Output the [x, y] coordinate of the center of the cell containing the given text.  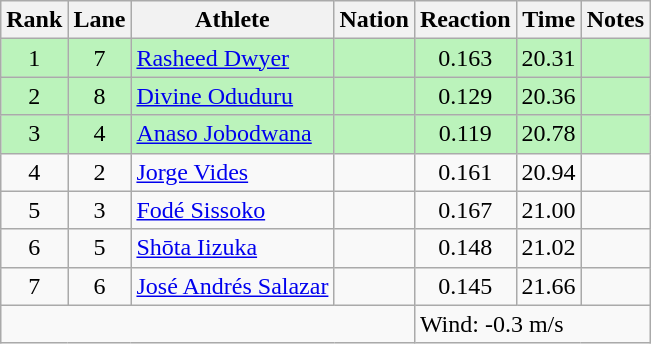
0.161 [465, 172]
0.129 [465, 96]
0.119 [465, 134]
Fodé Sissoko [232, 210]
0.148 [465, 248]
21.00 [548, 210]
Jorge Vides [232, 172]
1 [34, 58]
20.78 [548, 134]
Anaso Jobodwana [232, 134]
Wind: -0.3 m/s [532, 324]
21.66 [548, 286]
20.31 [548, 58]
Shōta Iizuka [232, 248]
0.163 [465, 58]
Lane [100, 20]
Rank [34, 20]
Reaction [465, 20]
Athlete [232, 20]
Rasheed Dwyer [232, 58]
Divine Oduduru [232, 96]
Nation [374, 20]
0.167 [465, 210]
Time [548, 20]
Notes [615, 20]
20.36 [548, 96]
8 [100, 96]
20.94 [548, 172]
0.145 [465, 286]
21.02 [548, 248]
José Andrés Salazar [232, 286]
